Pinpoint the cell where the given text exists, returning its (x, y) midpoint coordinate. 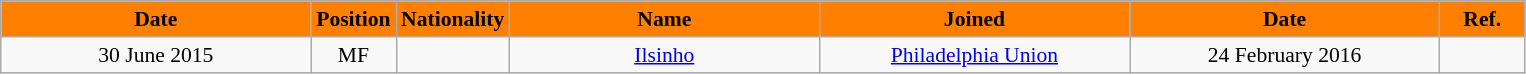
Name (664, 19)
30 June 2015 (156, 55)
MF (354, 55)
Philadelphia Union (974, 55)
Ref. (1482, 19)
Joined (974, 19)
Position (354, 19)
Nationality (452, 19)
24 February 2016 (1285, 55)
Ilsinho (664, 55)
